Scan for the cell matching the given text and deliver its (X, Y) coordinate at center. 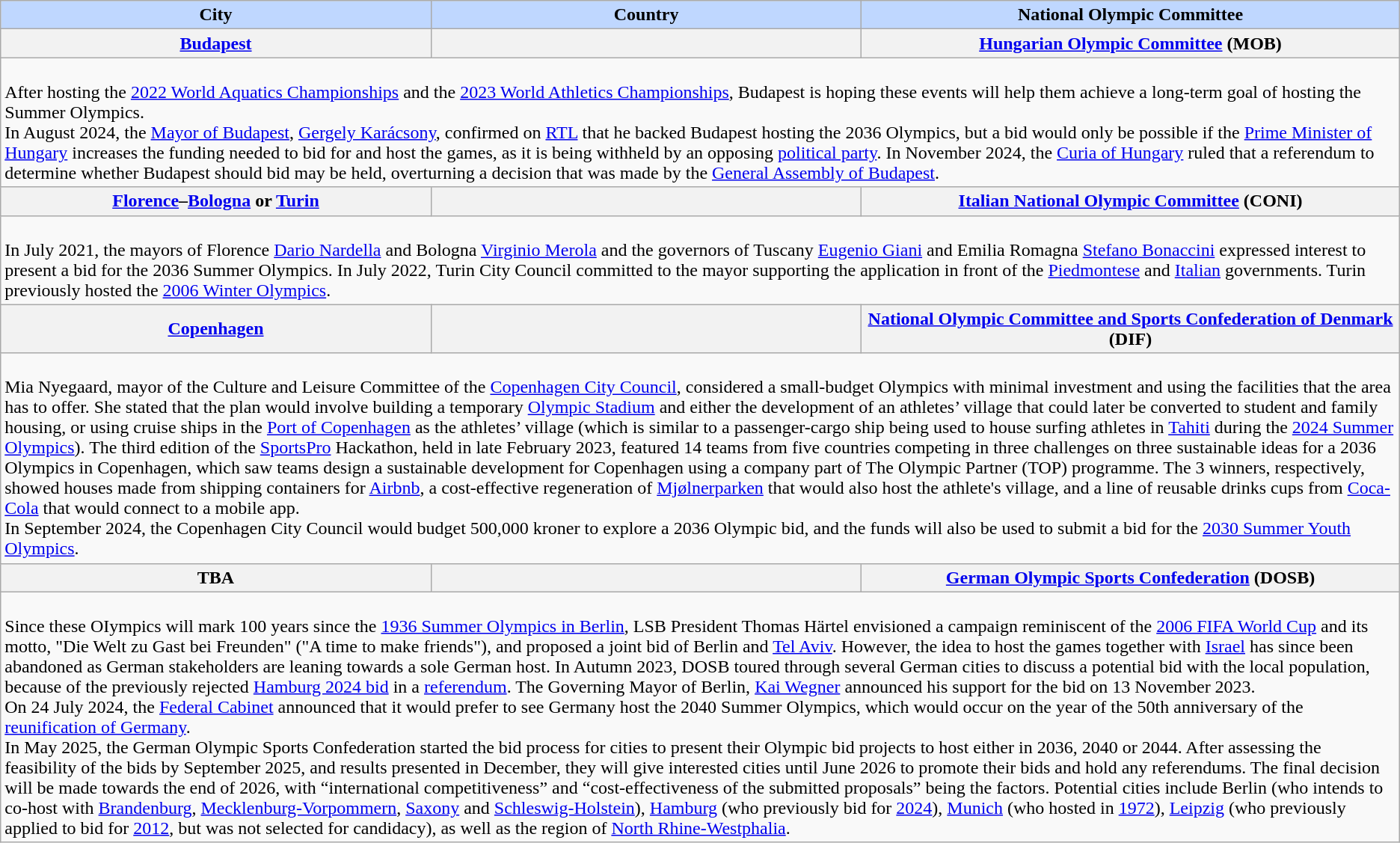
City (216, 15)
Hungarian Olympic Committee (MOB) (1131, 43)
German Olympic Sports Confederation (DOSB) (1131, 577)
Italian National Olympic Committee (CONI) (1131, 201)
National Olympic Committee (1131, 15)
National Olympic Committee and Sports Confederation of Denmark (DIF) (1131, 329)
Florence–Bologna or Turin (216, 201)
Country (646, 15)
Copenhagen (216, 329)
TBA (216, 577)
Budapest (216, 43)
